Determine the [x, y] coordinate at the center of the cell enclosing the given text.  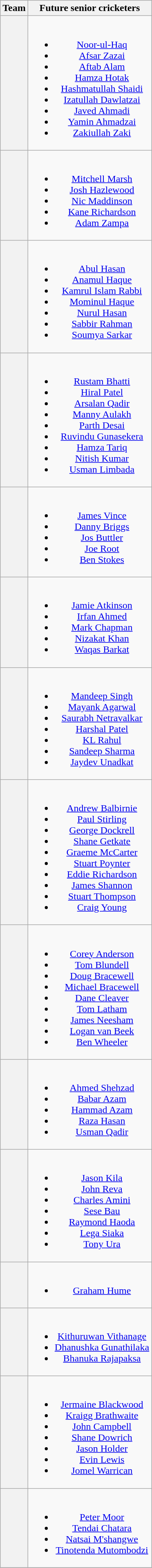
Noor-ul-HaqAfsar ZazaiAftab AlamHamza HotakHashmatullah ShaidiIzatullah DawlatzaiJaved AhmadiYamin AhmadzaiZakiullah Zaki [89, 83]
Jamie AtkinsonIrfan AhmedMark ChapmanNizakat KhanWaqas Barkat [89, 622]
Andrew BalbirniePaul StirlingGeorge DockrellShane GetkateGraeme McCarterStuart PoynterEddie RichardsonJames ShannonStuart ThompsonCraig Young [89, 852]
James VinceDanny BriggsJos ButtlerJoe RootBen Stokes [89, 532]
Peter MoorTendai ChataraNatsai M'shangweTinotenda Mutombodzi [89, 1528]
Graham Hume [89, 1285]
Abul HasanAnamul HaqueKamrul Islam RabbiMominul HaqueNurul HasanSabbir RahmanSoumya Sarkar [89, 296]
Ahmed ShehzadBabar AzamHammad AzamRaza HasanUsman Qadir [89, 1104]
Corey AndersonTom BlundellDoug BracewellMichael BracewellDane CleaverTom LathamJames NeeshamLogan van BeekBen Wheeler [89, 992]
Mitchell MarshJosh HazlewoodNic MaddinsonKane RichardsonAdam Zampa [89, 195]
Rustam BhattiHiral PatelArsalan QadirManny AulakhParth DesaiRuvindu GunasekeraHamza TariqNitish KumarUsman Limbada [89, 420]
Jason KilaJohn RevaCharles AminiSese BauRaymond HaodaLega SiakaTony Ura [89, 1206]
Mandeep SinghMayank AgarwalSaurabh NetravalkarHarshal PatelKL RahulSandeep SharmaJaydev Unadkat [89, 723]
Jermaine BlackwoodKraigg BrathwaiteJohn CampbellShane DowrichJason HolderEvin LewisJomel Warrican [89, 1433]
Team [14, 8]
Future senior cricketers [89, 8]
Kithuruwan VithanageDhanushka GunathilakaBhanuka Rajapaksa [89, 1342]
